Detect which cell encompasses the target text, then output its (x, y) center coordinate. 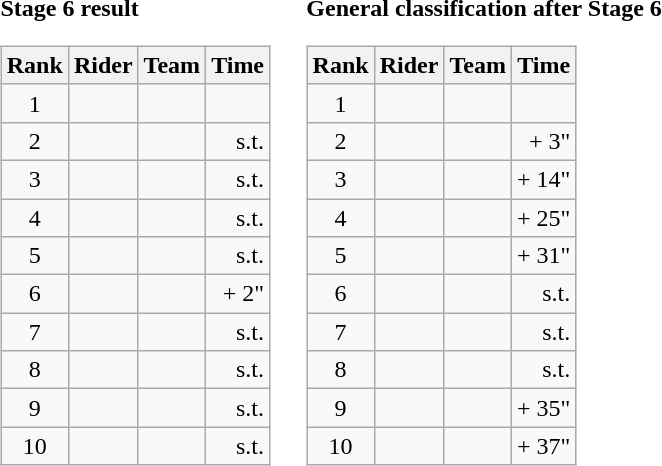
+ 31" (543, 256)
+ 25" (543, 217)
+ 14" (543, 179)
+ 37" (543, 446)
+ 35" (543, 408)
+ 3" (543, 141)
+ 2" (238, 294)
